Extract the [X, Y] coordinate from the center of the cell holding the provided text.  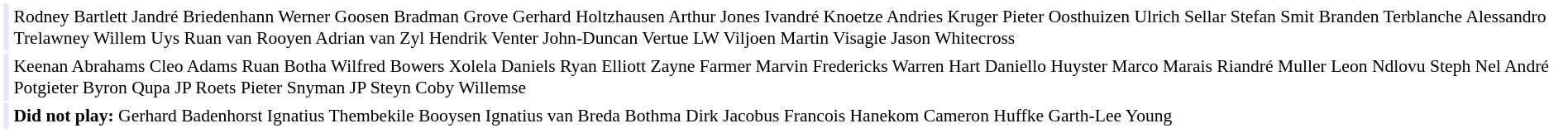
Did not play: Gerhard Badenhorst Ignatius Thembekile Booysen Ignatius van Breda Bothma Dirk Jacobus Francois Hanekom Cameron Huffke Garth-Lee Young [788, 116]
